From the cell containing the given text, extract its center point as (x, y) coordinate. 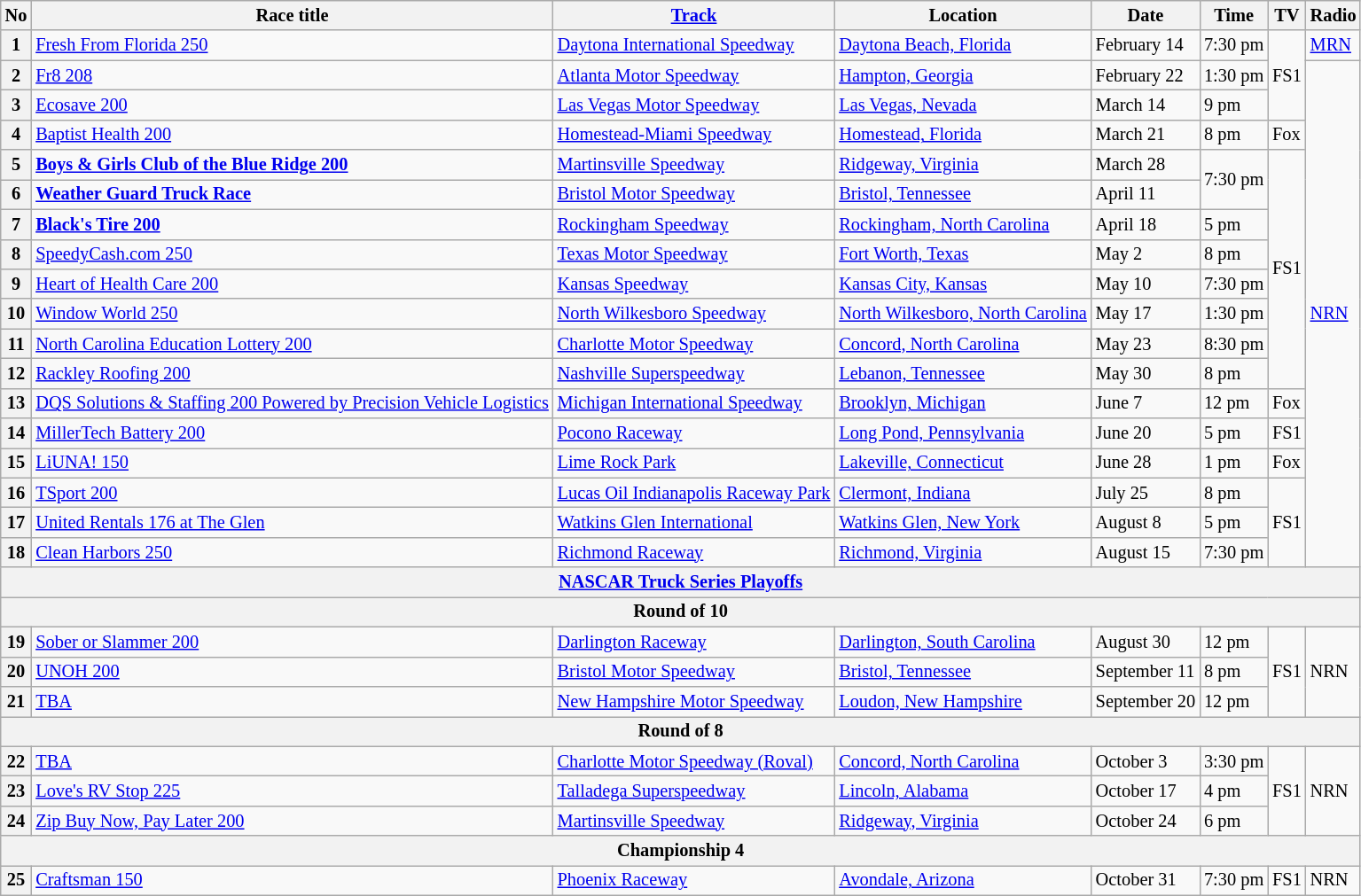
2 (16, 75)
Charlotte Motor Speedway (694, 344)
New Hampshire Motor Speedway (694, 701)
Watkins Glen, New York (963, 522)
September 20 (1146, 701)
Talladega Superspeedway (694, 791)
Kansas City, Kansas (963, 284)
Race title (292, 15)
Daytona International Speedway (694, 45)
February 14 (1146, 45)
Date (1146, 15)
Heart of Health Care 200 (292, 284)
Rockingham, North Carolina (963, 224)
Sober or Slammer 200 (292, 642)
1 (16, 45)
Black's Tire 200 (292, 224)
Round of 8 (681, 731)
July 25 (1146, 493)
March 14 (1146, 105)
Location (963, 15)
LiUNA! 150 (292, 463)
NASCAR Truck Series Playoffs (681, 582)
Championship 4 (681, 851)
Darlington Raceway (694, 642)
April 11 (1146, 194)
March 21 (1146, 135)
TV (1287, 15)
Fr8 208 (292, 75)
Richmond Raceway (694, 552)
August 8 (1146, 522)
25 (16, 880)
MRN (1334, 45)
14 (16, 433)
Craftsman 150 (292, 880)
Ecosave 200 (292, 105)
No (16, 15)
May 30 (1146, 373)
North Carolina Education Lottery 200 (292, 344)
May 17 (1146, 314)
TSport 200 (292, 493)
15 (16, 463)
21 (16, 701)
Charlotte Motor Speedway (Roval) (694, 761)
24 (16, 821)
Daytona Beach, Florida (963, 45)
Brooklyn, Michigan (963, 403)
Clermont, Indiana (963, 493)
Time (1234, 15)
Rackley Roofing 200 (292, 373)
August 30 (1146, 642)
Lucas Oil Indianapolis Raceway Park (694, 493)
Homestead, Florida (963, 135)
13 (16, 403)
Rockingham Speedway (694, 224)
20 (16, 672)
Lime Rock Park (694, 463)
9 (16, 284)
May 23 (1146, 344)
11 (16, 344)
7 (16, 224)
Nashville Superspeedway (694, 373)
6 pm (1234, 821)
Weather Guard Truck Race (292, 194)
October 3 (1146, 761)
April 18 (1146, 224)
June 28 (1146, 463)
5 (16, 165)
Atlanta Motor Speedway (694, 75)
Window World 250 (292, 314)
10 (16, 314)
Homestead-Miami Speedway (694, 135)
June 20 (1146, 433)
North Wilkesboro, North Carolina (963, 314)
Las Vegas Motor Speedway (694, 105)
Love's RV Stop 225 (292, 791)
Clean Harbors 250 (292, 552)
8:30 pm (1234, 344)
United Rentals 176 at The Glen (292, 522)
18 (16, 552)
Fort Worth, Texas (963, 254)
16 (16, 493)
Pocono Raceway (694, 433)
Fresh From Florida 250 (292, 45)
May 10 (1146, 284)
February 22 (1146, 75)
Phoenix Raceway (694, 880)
8 (16, 254)
March 28 (1146, 165)
6 (16, 194)
October 31 (1146, 880)
12 (16, 373)
Lincoln, Alabama (963, 791)
Michigan International Speedway (694, 403)
Darlington, South Carolina (963, 642)
Hampton, Georgia (963, 75)
4 (16, 135)
October 24 (1146, 821)
22 (16, 761)
UNOH 200 (292, 672)
Loudon, New Hampshire (963, 701)
Round of 10 (681, 612)
3 (16, 105)
Baptist Health 200 (292, 135)
SpeedyCash.com 250 (292, 254)
North Wilkesboro Speedway (694, 314)
October 17 (1146, 791)
Las Vegas, Nevada (963, 105)
17 (16, 522)
Boys & Girls Club of the Blue Ridge 200 (292, 165)
Avondale, Arizona (963, 880)
4 pm (1234, 791)
Watkins Glen International (694, 522)
Radio (1334, 15)
1 pm (1234, 463)
23 (16, 791)
Zip Buy Now, Pay Later 200 (292, 821)
Richmond, Virginia (963, 552)
MillerTech Battery 200 (292, 433)
19 (16, 642)
Long Pond, Pennsylvania (963, 433)
June 7 (1146, 403)
Track (694, 15)
Lakeville, Connecticut (963, 463)
9 pm (1234, 105)
DQS Solutions & Staffing 200 Powered by Precision Vehicle Logistics (292, 403)
May 2 (1146, 254)
August 15 (1146, 552)
Texas Motor Speedway (694, 254)
3:30 pm (1234, 761)
Kansas Speedway (694, 284)
September 11 (1146, 672)
Lebanon, Tennessee (963, 373)
